From the cell containing the given text, extract its center point as (x, y) coordinate. 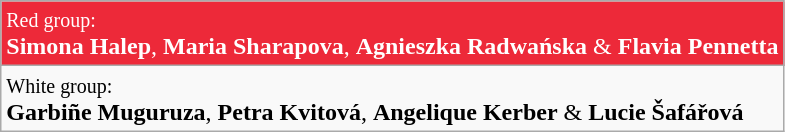
Red group:Simona Halep, Maria Sharapova, Agnieszka Radwańska & Flavia Pennetta (392, 34)
White group: Garbiñe Muguruza, Petra Kvitová, Angelique Kerber & Lucie Šafářová (392, 98)
